From the cell containing the given text, extract its center point as [X, Y] coordinate. 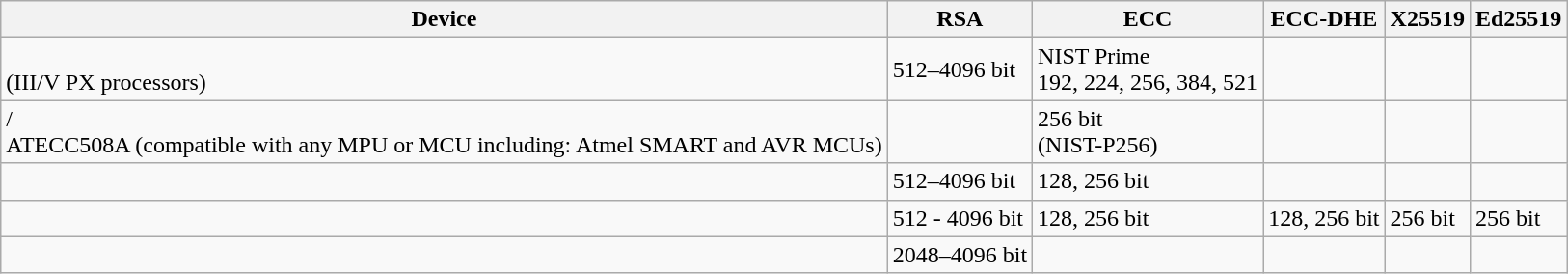
/ATECC508A (compatible with any MPU or MCU including: Atmel SMART and AVR MCUs) [444, 131]
X25519 [1427, 19]
Device [444, 19]
Ed25519 [1518, 19]
ECC [1148, 19]
RSA [960, 19]
256 bit(NIST-P256) [1148, 131]
2048–4096 bit [960, 255]
ECC-DHE [1324, 19]
NIST Prime192, 224, 256, 384, 521 [1148, 69]
(III/V PX processors) [444, 69]
512 - 4096 bit [960, 218]
